Pinpoint the cell where the given text exists, returning its [x, y] midpoint coordinate. 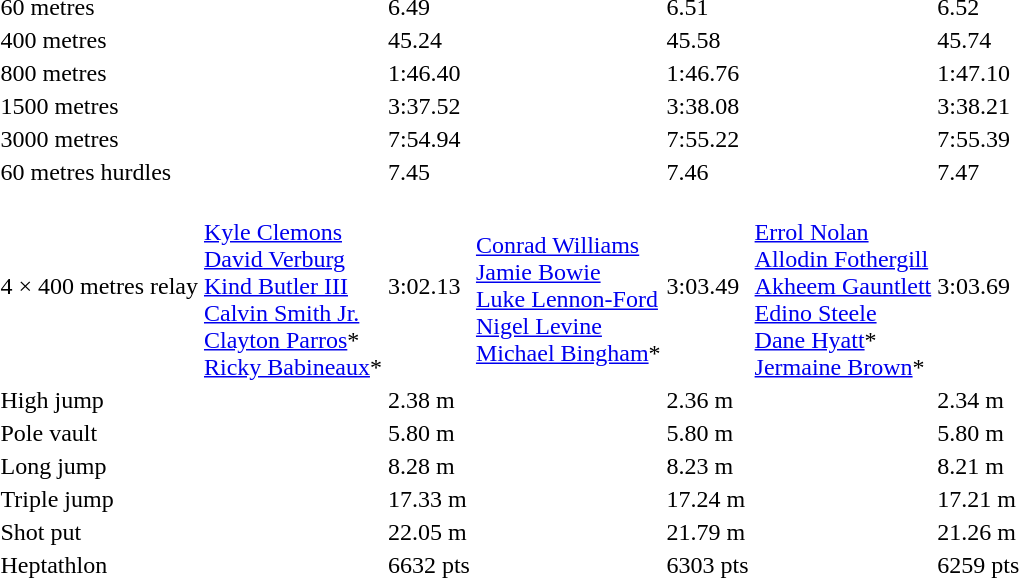
Errol Nolan Allodin Fothergill Akheem Gauntlett Edino SteeleDane Hyatt*Jermaine Brown* [843, 286]
7.46 [708, 172]
22.05 m [428, 532]
7:54.94 [428, 139]
17.33 m [428, 499]
8.28 m [428, 466]
2.36 m [708, 400]
7.45 [428, 172]
3:02.13 [428, 286]
Kyle ClemonsDavid VerburgKind Butler IIICalvin Smith Jr.Clayton Parros*Ricky Babineaux* [292, 286]
1:46.76 [708, 73]
21.79 m [708, 532]
3:38.08 [708, 106]
45.58 [708, 40]
3:37.52 [428, 106]
45.24 [428, 40]
3:03.49 [708, 286]
8.23 m [708, 466]
17.24 m [708, 499]
Conrad Williams Jamie Bowie Luke Lennon-Ford Nigel LevineMichael Bingham* [568, 286]
7:55.22 [708, 139]
2.38 m [428, 400]
1:46.40 [428, 73]
